Output the (x, y) coordinate of the center of the cell containing the given text.  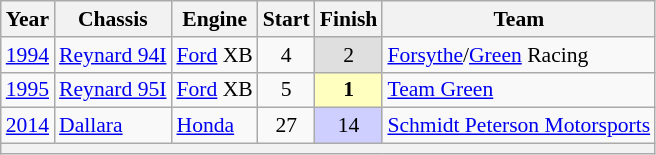
Year (28, 19)
2 (349, 55)
Honda (214, 126)
1 (349, 90)
4 (286, 55)
Team (518, 19)
27 (286, 126)
5 (286, 90)
Engine (214, 19)
14 (349, 126)
2014 (28, 126)
Dallara (112, 126)
Schmidt Peterson Motorsports (518, 126)
Chassis (112, 19)
Forsythe/Green Racing (518, 55)
Reynard 94I (112, 55)
Reynard 95I (112, 90)
Finish (349, 19)
1995 (28, 90)
1994 (28, 55)
Team Green (518, 90)
Start (286, 19)
